Capture the cell that displays the provided text and extract its [X, Y] central coordinate. 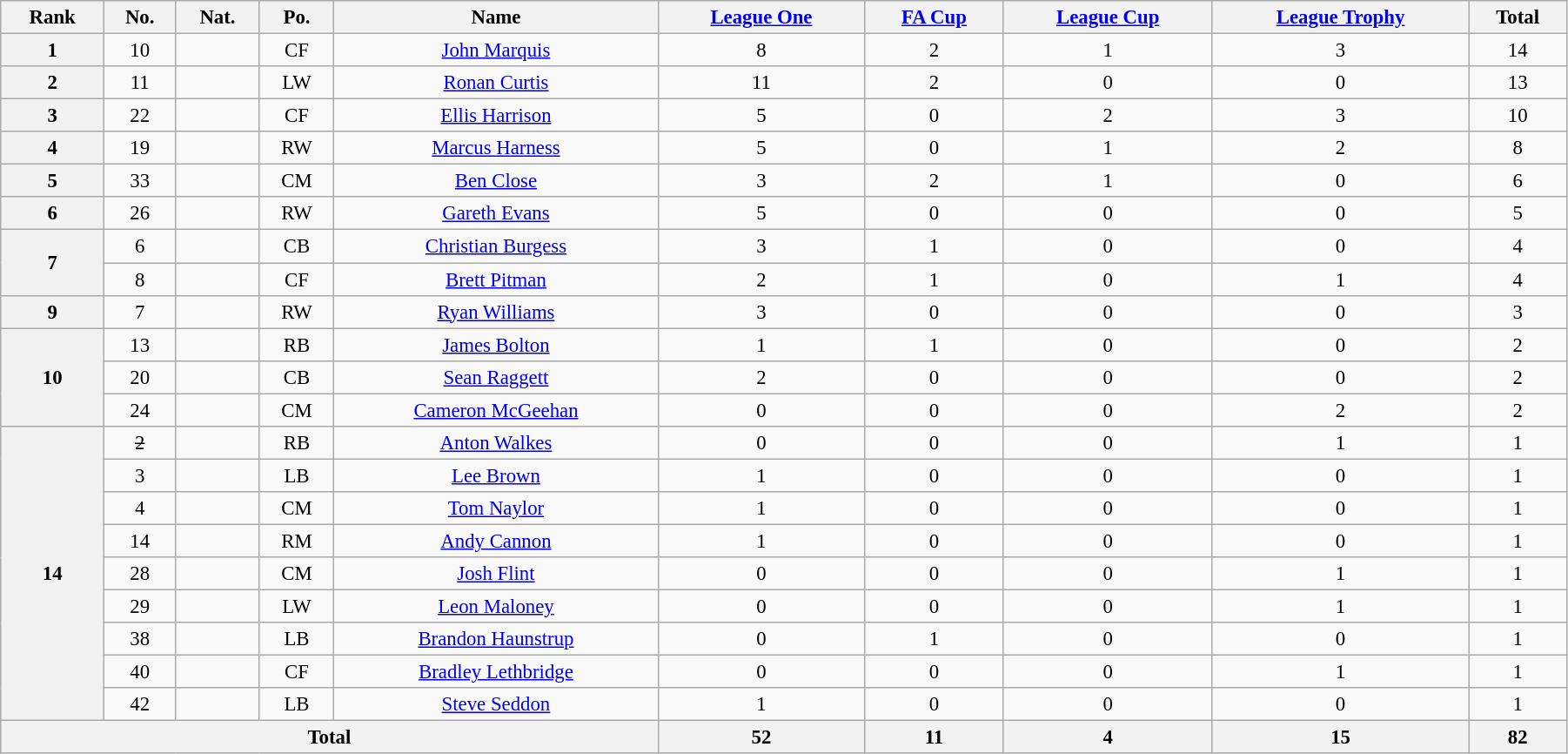
League One [761, 17]
Josh Flint [496, 574]
Andy Cannon [496, 541]
19 [140, 148]
Cameron McGeehan [496, 410]
22 [140, 116]
Ben Close [496, 181]
24 [140, 410]
Bradley Lethbridge [496, 672]
Name [496, 17]
Lee Brown [496, 475]
Ellis Harrison [496, 116]
FA Cup [935, 17]
38 [140, 639]
42 [140, 704]
Brandon Haunstrup [496, 639]
No. [140, 17]
26 [140, 213]
9 [52, 312]
Brett Pitman [496, 279]
Marcus Harness [496, 148]
15 [1340, 737]
League Trophy [1340, 17]
Ronan Curtis [496, 83]
Po. [297, 17]
Tom Naylor [496, 508]
Christian Burgess [496, 246]
John Marquis [496, 50]
20 [140, 377]
Ryan Williams [496, 312]
James Bolton [496, 345]
Nat. [218, 17]
Steve Seddon [496, 704]
40 [140, 672]
52 [761, 737]
Anton Walkes [496, 443]
League Cup [1108, 17]
29 [140, 607]
33 [140, 181]
Gareth Evans [496, 213]
RM [297, 541]
Rank [52, 17]
28 [140, 574]
82 [1518, 737]
Sean Raggett [496, 377]
Leon Maloney [496, 607]
